Find where the given text appears and provide that cell's center as [x, y] coordinate. 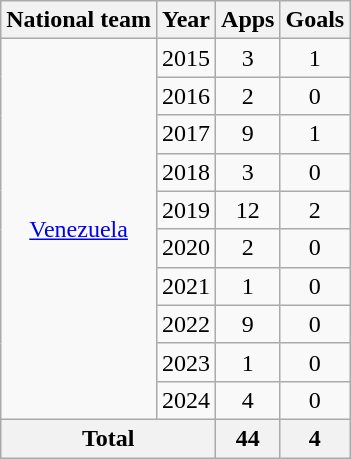
2024 [186, 400]
2019 [186, 210]
2017 [186, 134]
2022 [186, 324]
44 [248, 438]
National team [79, 20]
Apps [248, 20]
2023 [186, 362]
Goals [315, 20]
Total [108, 438]
Venezuela [79, 230]
2016 [186, 96]
2021 [186, 286]
2015 [186, 58]
2020 [186, 248]
12 [248, 210]
2018 [186, 172]
Year [186, 20]
